Provide the [x, y] coordinate of the cell's center where the given text is located.  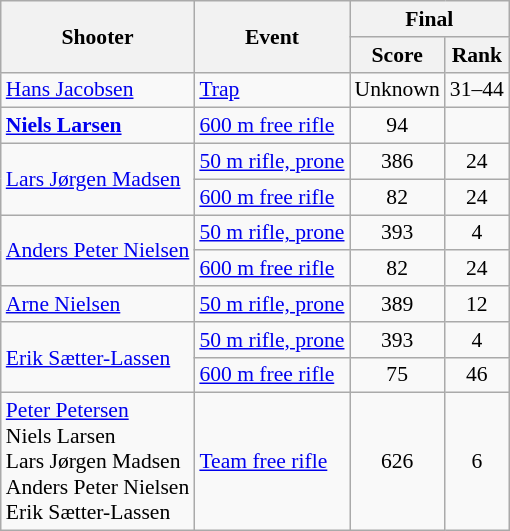
Arne Nielsen [98, 304]
Lars Jørgen Madsen [98, 180]
Score [398, 55]
Shooter [98, 36]
389 [398, 304]
46 [477, 375]
Unknown [398, 90]
6 [477, 462]
Event [272, 36]
12 [477, 304]
75 [398, 375]
Team free rifle [272, 462]
94 [398, 126]
Niels Larsen [98, 126]
Hans Jacobsen [98, 90]
Rank [477, 55]
Erik Sætter-Lassen [98, 358]
386 [398, 162]
31–44 [477, 90]
Final [430, 19]
Trap [272, 90]
626 [398, 462]
Anders Peter Nielsen [98, 250]
Peter Petersen Niels Larsen Lars Jørgen Madsen Anders Peter Nielsen Erik Sætter-Lassen [98, 462]
